Return the (X, Y) coordinate for the center point of the cell that contains the specified text.  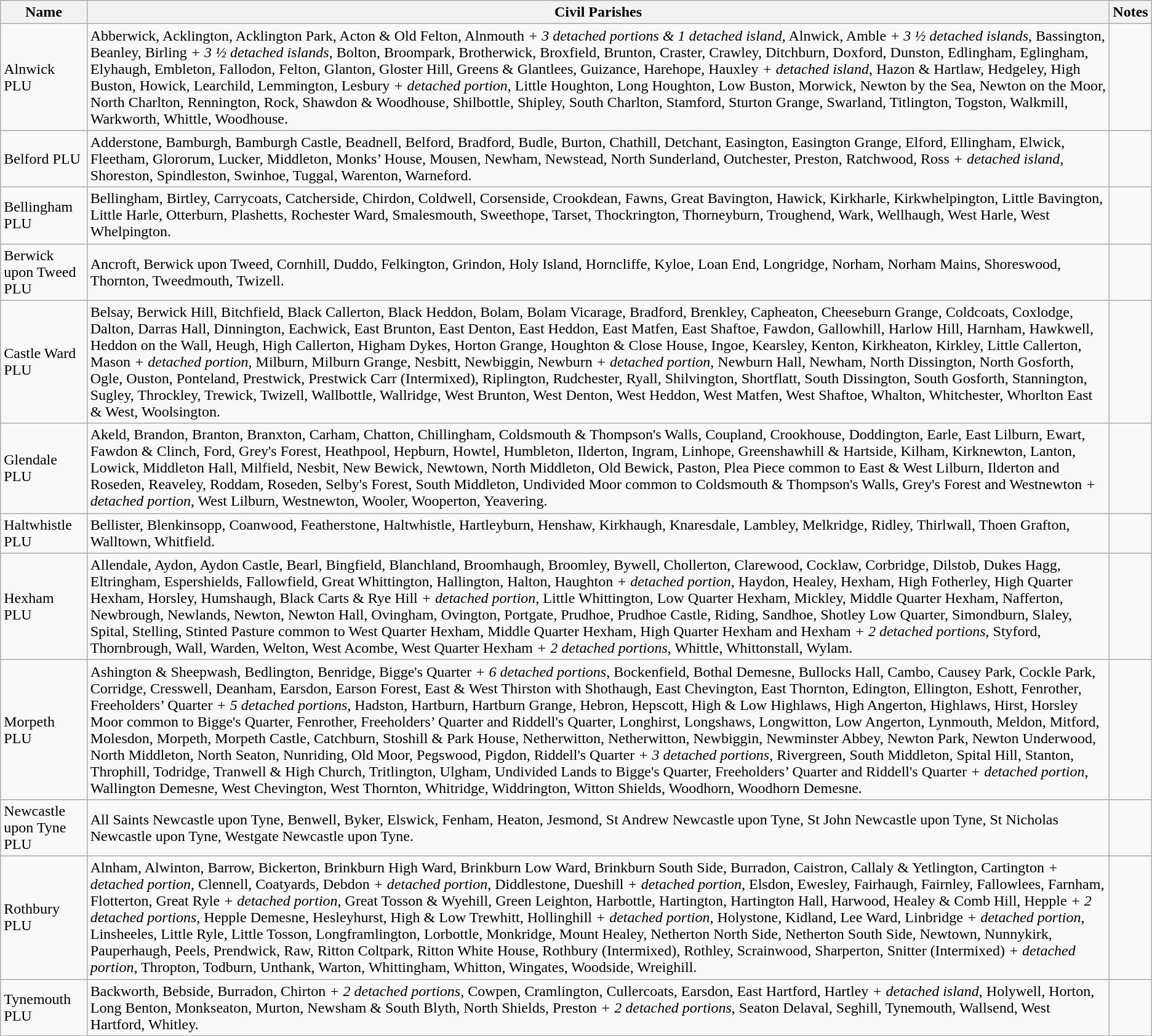
Morpeth PLU (44, 730)
Hexham PLU (44, 607)
Berwick upon Tweed PLU (44, 272)
Alnwick PLU (44, 78)
Tynemouth PLU (44, 1008)
Belford PLU (44, 159)
Bellingham PLU (44, 215)
Haltwhistle PLU (44, 533)
Rothbury PLU (44, 917)
Newcastle upon Tyne PLU (44, 827)
Civil Parishes (598, 12)
Name (44, 12)
Notes (1130, 12)
Castle Ward PLU (44, 362)
Glendale PLU (44, 468)
